Locate the cell with the specified text and output its (X, Y) center coordinate. 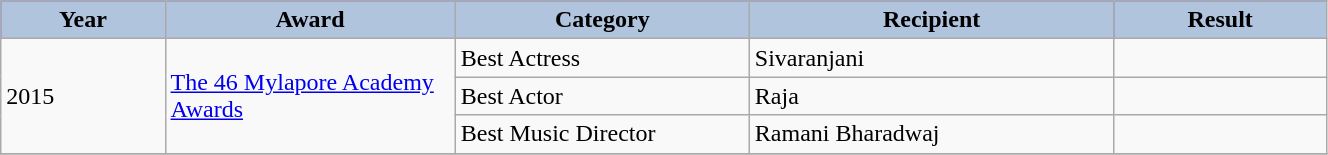
Recipient (932, 20)
Year (83, 20)
Ramani Bharadwaj (932, 134)
Result (1220, 20)
Best Actor (602, 96)
Raja (932, 96)
Sivaranjani (932, 58)
Best Actress (602, 58)
The 46 Mylapore Academy Awards (310, 96)
Category (602, 20)
Best Music Director (602, 134)
2015 (83, 96)
Award (310, 20)
